Output the [x, y] coordinate of the center of the cell containing the given text.  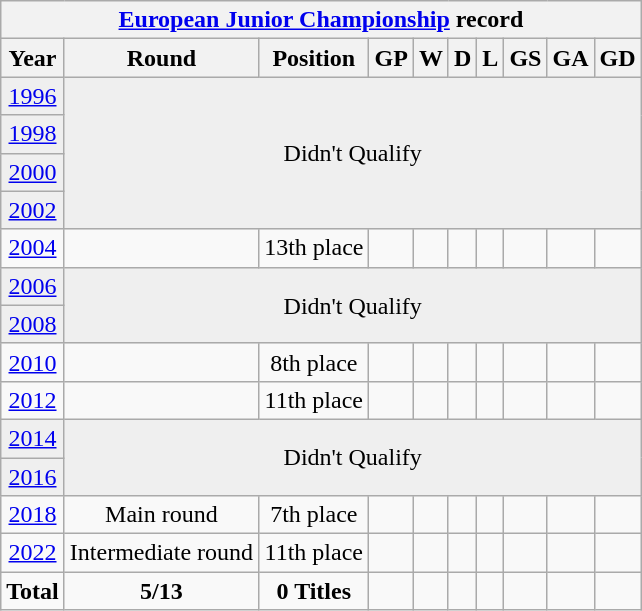
GD [618, 58]
2022 [33, 553]
D [462, 58]
W [430, 58]
Total [33, 591]
European Junior Championship record [321, 20]
13th place [314, 248]
Main round [161, 515]
L [490, 58]
0 Titles [314, 591]
5/13 [161, 591]
2008 [33, 324]
2018 [33, 515]
2014 [33, 438]
2012 [33, 400]
1996 [33, 96]
2002 [33, 210]
1998 [33, 134]
Intermediate round [161, 553]
2010 [33, 362]
Position [314, 58]
8th place [314, 362]
GP [391, 58]
2004 [33, 248]
7th place [314, 515]
2016 [33, 477]
GS [526, 58]
2006 [33, 286]
2000 [33, 172]
Year [33, 58]
Round [161, 58]
GA [570, 58]
